Return the (x, y) coordinate for the center point of the cell that contains the specified text.  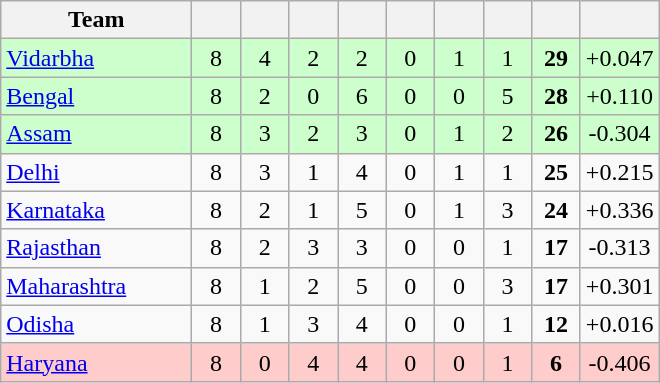
Vidarbha (96, 58)
Bengal (96, 96)
12 (556, 324)
-0.313 (620, 248)
+0.016 (620, 324)
Delhi (96, 172)
Team (96, 20)
28 (556, 96)
24 (556, 210)
Odisha (96, 324)
Haryana (96, 362)
+0.301 (620, 286)
26 (556, 134)
-0.304 (620, 134)
+0.047 (620, 58)
Maharashtra (96, 286)
Assam (96, 134)
+0.110 (620, 96)
Karnataka (96, 210)
+0.215 (620, 172)
+0.336 (620, 210)
29 (556, 58)
25 (556, 172)
Rajasthan (96, 248)
-0.406 (620, 362)
